For the text-containing cell, return its midpoint in [X, Y] coordinate format. 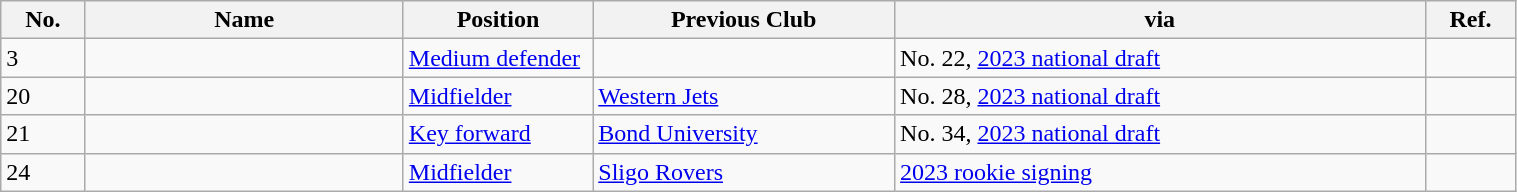
24 [43, 172]
Sligo Rovers [744, 172]
Name [244, 20]
Western Jets [744, 96]
21 [43, 134]
via [1160, 20]
Position [498, 20]
3 [43, 58]
No. 28, 2023 national draft [1160, 96]
No. 34, 2023 national draft [1160, 134]
No. [43, 20]
Key forward [498, 134]
Ref. [1470, 20]
No. 22, 2023 national draft [1160, 58]
Previous Club [744, 20]
Medium defender [498, 58]
20 [43, 96]
2023 rookie signing [1160, 172]
Bond University [744, 134]
